Output the [X, Y] coordinate of the center of the cell containing the given text.  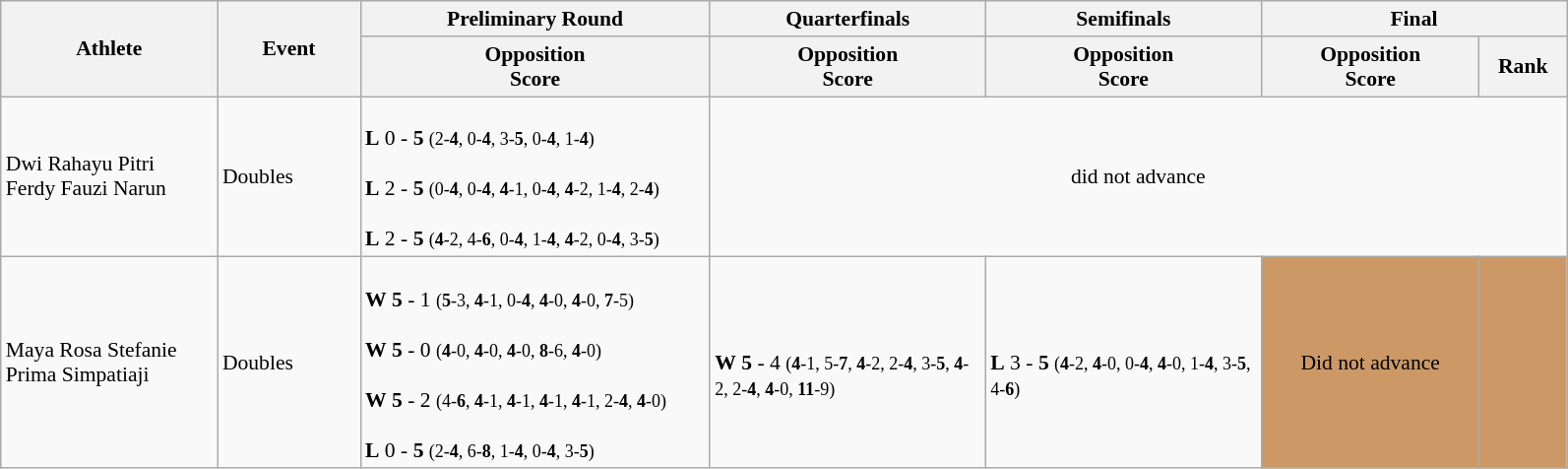
Final [1413, 19]
Did not advance [1370, 363]
Rank [1524, 67]
Maya Rosa Stefanie Prima Simpatiaji [109, 363]
Event [289, 49]
Preliminary Round [535, 19]
Dwi Rahayu Pitri Ferdy Fauzi Narun [109, 177]
Quarterfinals [847, 19]
W 5 - 4 (4-1, 5-7, 4-2, 2-4, 3-5, 4-2, 2-4, 4-0, 11-9) [847, 363]
Semifinals [1123, 19]
Athlete [109, 49]
did not advance [1138, 177]
L 0 - 5 (2-4, 0-4, 3-5, 0-4, 1-4) L 2 - 5 (0-4, 0-4, 4-1, 0-4, 4-2, 1-4, 2-4) L 2 - 5 (4-2, 4-6, 0-4, 1-4, 4-2, 0-4, 3-5) [535, 177]
L 3 - 5 (4-2, 4-0, 0-4, 4-0, 1-4, 3-5, 4-6) [1123, 363]
